Identify which cell holds the provided text, then report its (X, Y) central coordinate. 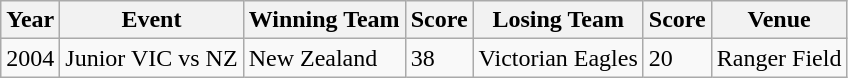
38 (439, 58)
Event (152, 20)
20 (677, 58)
2004 (30, 58)
New Zealand (324, 58)
Year (30, 20)
Losing Team (558, 20)
Ranger Field (779, 58)
Venue (779, 20)
Victorian Eagles (558, 58)
Winning Team (324, 20)
Junior VIC vs NZ (152, 58)
